Search for the cell housing the specified text and yield its (X, Y) center coordinate. 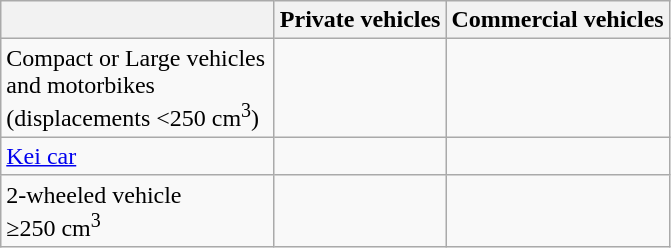
Compact or Large vehicles and motorbikes (displacements <250 cm3) (138, 88)
Private vehicles (360, 20)
2-wheeled vehicle ≥250 cm3 (138, 211)
Commercial vehicles (558, 20)
Kei car (138, 156)
